Provide the (x, y) coordinate of the cell's center where the given text is located.  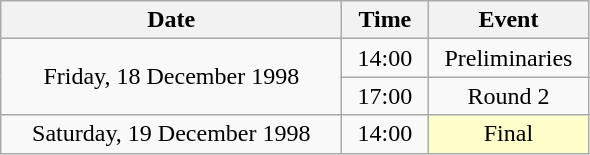
Event (508, 20)
17:00 (385, 96)
Preliminaries (508, 58)
Final (508, 134)
Time (385, 20)
Date (172, 20)
Friday, 18 December 1998 (172, 77)
Round 2 (508, 96)
Saturday, 19 December 1998 (172, 134)
